Provide the [X, Y] coordinate of the cell's center where the given text is located.  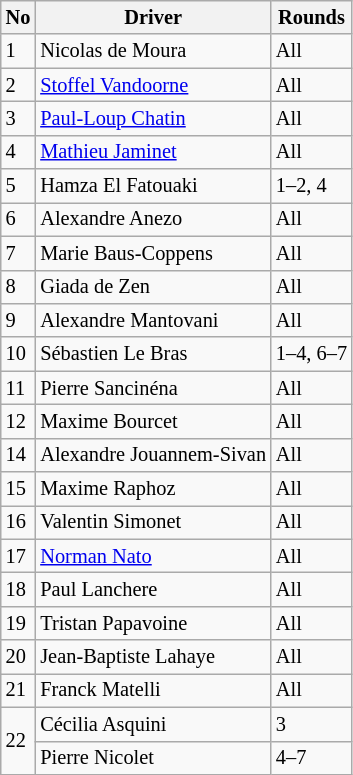
8 [18, 287]
Maxime Raphoz [153, 489]
4 [18, 152]
1–4, 6–7 [312, 354]
Franck Matelli [153, 690]
20 [18, 657]
Pierre Sancinéna [153, 388]
Giada de Zen [153, 287]
4–7 [312, 758]
18 [18, 589]
Jean-Baptiste Lahaye [153, 657]
9 [18, 320]
11 [18, 388]
Tristan Papavoine [153, 623]
Norman Nato [153, 556]
10 [18, 354]
6 [18, 219]
Cécilia Asquini [153, 724]
14 [18, 455]
16 [18, 522]
19 [18, 623]
2 [18, 85]
Alexandre Anezo [153, 219]
Pierre Nicolet [153, 758]
Driver [153, 17]
15 [18, 489]
Stoffel Vandoorne [153, 85]
Paul Lanchere [153, 589]
5 [18, 186]
1–2, 4 [312, 186]
22 [18, 740]
21 [18, 690]
Sébastien Le Bras [153, 354]
Alexandre Mantovani [153, 320]
Alexandre Jouannem-Sivan [153, 455]
Paul-Loup Chatin [153, 118]
7 [18, 253]
Maxime Bourcet [153, 421]
17 [18, 556]
Nicolas de Moura [153, 51]
Mathieu Jaminet [153, 152]
Marie Baus-Coppens [153, 253]
No [18, 17]
1 [18, 51]
Rounds [312, 17]
Hamza El Fatouaki [153, 186]
Valentin Simonet [153, 522]
12 [18, 421]
